Return (x, y) of the center of cell containing provided text 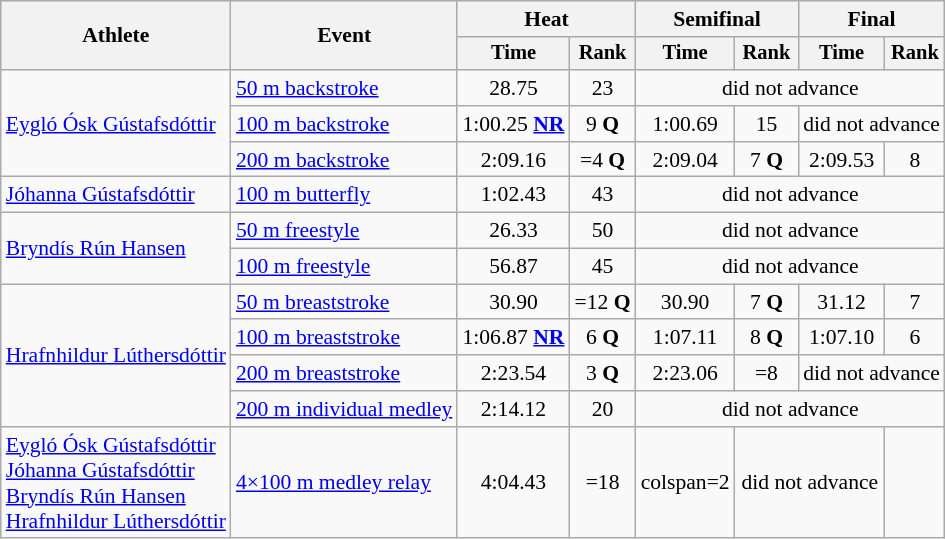
28.75 (513, 88)
1:07.11 (686, 338)
8 (915, 160)
2:23.06 (686, 373)
1:00.25 NR (513, 124)
200 m backstroke (344, 160)
50 m backstroke (344, 88)
1:00.69 (686, 124)
100 m freestyle (344, 267)
26.33 (513, 231)
Hrafnhildur Lúthersdóttir (116, 355)
4:04.43 (513, 483)
1:06.87 NR (513, 338)
6 (915, 338)
15 (767, 124)
Heat (546, 19)
Athlete (116, 36)
23 (603, 88)
1:02.43 (513, 195)
Jóhanna Gústafsdóttir (116, 195)
=8 (767, 373)
50 m freestyle (344, 231)
7 (915, 302)
2:14.12 (513, 409)
Eygló Ósk Gústafsdóttir (116, 124)
Event (344, 36)
43 (603, 195)
45 (603, 267)
56.87 (513, 267)
50 m breaststroke (344, 302)
9 Q (603, 124)
=4 Q (603, 160)
=12 Q (603, 302)
100 m backstroke (344, 124)
Eygló Ósk GústafsdóttirJóhanna GústafsdóttirBryndís Rún HansenHrafnhildur Lúthersdóttir (116, 483)
2:23.54 (513, 373)
Semifinal (718, 19)
100 m butterfly (344, 195)
=18 (603, 483)
Final (872, 19)
3 Q (603, 373)
Bryndís Rún Hansen (116, 248)
100 m breaststroke (344, 338)
colspan=2 (686, 483)
4×100 m medley relay (344, 483)
2:09.04 (686, 160)
20 (603, 409)
6 Q (603, 338)
31.12 (842, 302)
200 m breaststroke (344, 373)
2:09.16 (513, 160)
200 m individual medley (344, 409)
1:07.10 (842, 338)
50 (603, 231)
2:09.53 (842, 160)
8 Q (767, 338)
